Return the [x, y] coordinate for the center point of the cell that contains the specified text.  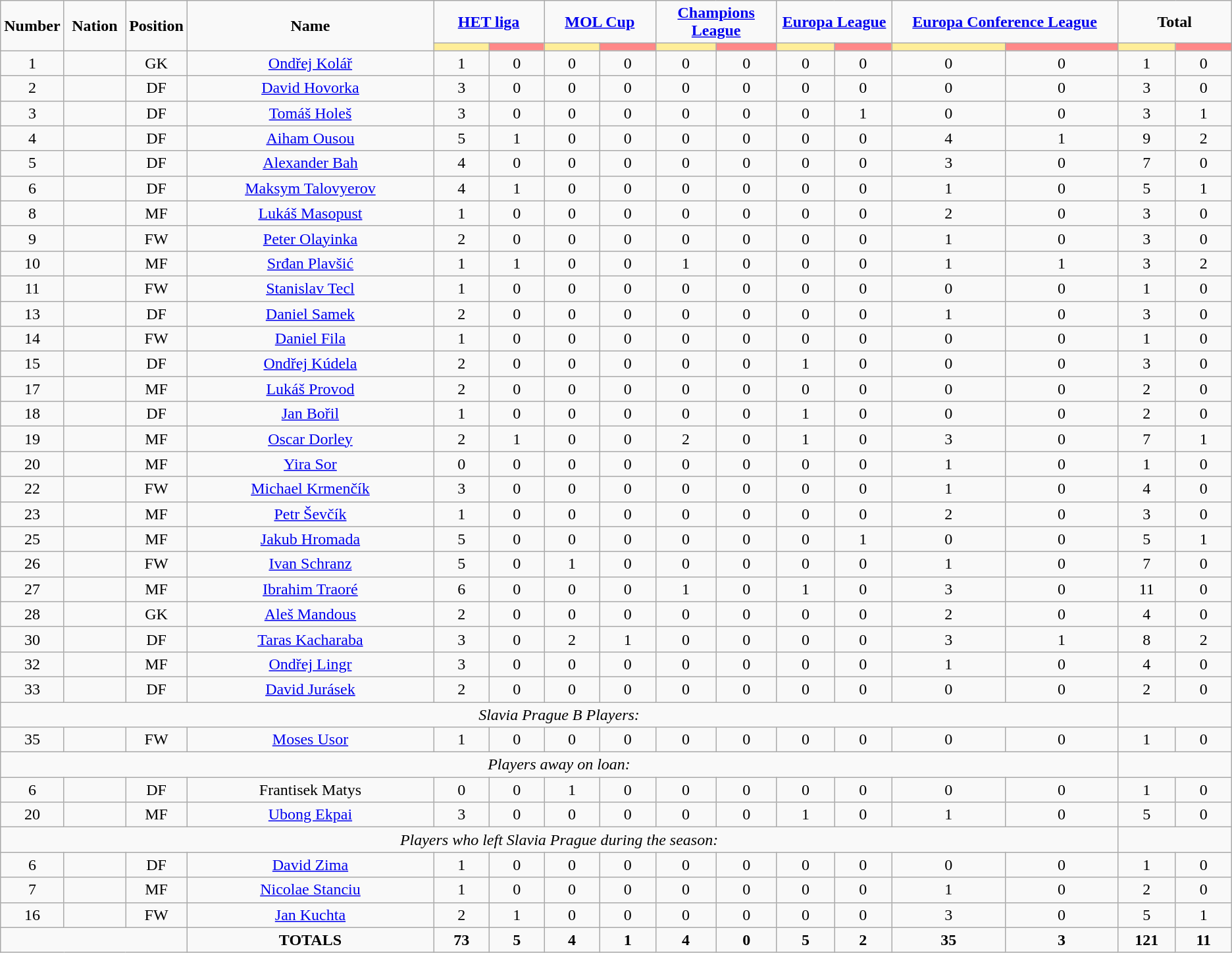
Frantisek Matys [310, 790]
Michael Krmenčík [310, 489]
Oscar Dorley [310, 439]
Slavia Prague B Players: [559, 714]
Name [310, 26]
Daniel Samek [310, 314]
Europa Conference League [1004, 22]
Peter Olayinka [310, 238]
16 [32, 915]
26 [32, 564]
18 [32, 414]
Players away on loan: [559, 765]
Petr Ševčík [310, 514]
19 [32, 439]
23 [32, 514]
Alexander Bah [310, 163]
Aleš Mandous [310, 614]
Srđan Plavšić [310, 263]
Stanislav Tecl [310, 288]
Number [32, 26]
121 [1146, 940]
David Zima [310, 865]
13 [32, 314]
Position [157, 26]
27 [32, 589]
14 [32, 339]
Ondřej Lingr [310, 664]
Ondřej Kúdela [310, 364]
22 [32, 489]
25 [32, 539]
Lukáš Provod [310, 389]
Ondřej Kolář [310, 63]
17 [32, 389]
Tomáš Holeš [310, 113]
Aiham Ousou [310, 138]
Nicolae Stanciu [310, 890]
Total [1174, 22]
Yira Sor [310, 464]
Players who left Slavia Prague during the season: [559, 840]
30 [32, 639]
Maksym Talovyerov [310, 188]
Jan Kuchta [310, 915]
TOTALS [310, 940]
Lukáš Masopust [310, 213]
Nation [95, 26]
28 [32, 614]
Jakub Hromada [310, 539]
Ubong Ekpai [310, 815]
David Hovorka [310, 88]
Champions League [716, 22]
10 [32, 263]
Europa League [834, 22]
15 [32, 364]
32 [32, 664]
33 [32, 689]
Taras Kacharaba [310, 639]
73 [461, 940]
Moses Usor [310, 740]
Jan Bořil [310, 414]
David Jurásek [310, 689]
Daniel Fila [310, 339]
MOL Cup [600, 22]
HET liga [488, 22]
Ibrahim Traoré [310, 589]
Ivan Schranz [310, 564]
